Extract the (X, Y) coordinate from the center of the cell holding the provided text.  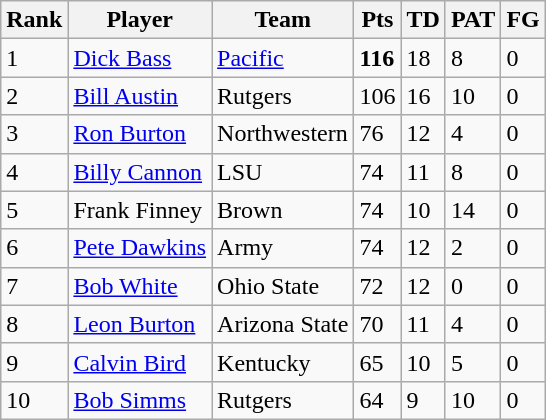
Bob White (140, 286)
Bill Austin (140, 96)
3 (34, 134)
116 (378, 58)
16 (423, 96)
1 (34, 58)
18 (423, 58)
Northwestern (283, 134)
70 (378, 324)
Bob Simms (140, 400)
Frank Finney (140, 210)
65 (378, 362)
Brown (283, 210)
Calvin Bird (140, 362)
106 (378, 96)
7 (34, 286)
76 (378, 134)
LSU (283, 172)
Pacific (283, 58)
Army (283, 248)
Leon Burton (140, 324)
Dick Bass (140, 58)
72 (378, 286)
64 (378, 400)
TD (423, 20)
PAT (473, 20)
FG (523, 20)
14 (473, 210)
Rank (34, 20)
Kentucky (283, 362)
Ron Burton (140, 134)
Pete Dawkins (140, 248)
Pts (378, 20)
Billy Cannon (140, 172)
Team (283, 20)
6 (34, 248)
Arizona State (283, 324)
Player (140, 20)
Ohio State (283, 286)
